Provide the (x, y) coordinate of the cell's center where the given text is located.  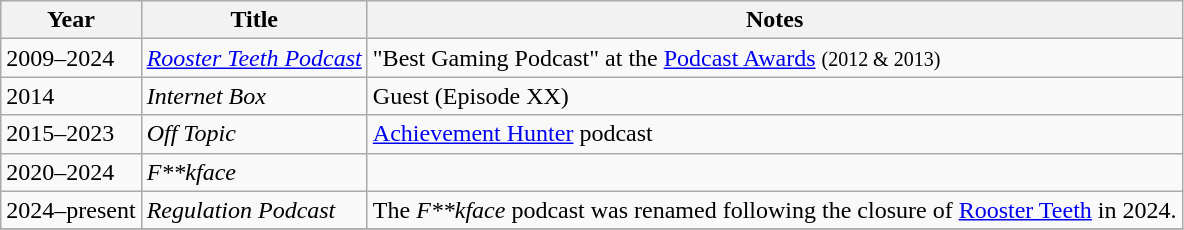
Internet Box (254, 96)
Year (71, 20)
Regulation Podcast (254, 210)
"Best Gaming Podcast" at the Podcast Awards (2012 & 2013) (774, 58)
Title (254, 20)
2020–2024 (71, 172)
2014 (71, 96)
2024–present (71, 210)
Rooster Teeth Podcast (254, 58)
The F**kface podcast was renamed following the closure of Rooster Teeth in 2024. (774, 210)
F**kface (254, 172)
Achievement Hunter podcast (774, 134)
Notes (774, 20)
Off Topic (254, 134)
Guest (Episode XX) (774, 96)
2015–2023 (71, 134)
2009–2024 (71, 58)
